Determine the (x, y) coordinate at the center of the cell enclosing the given text.  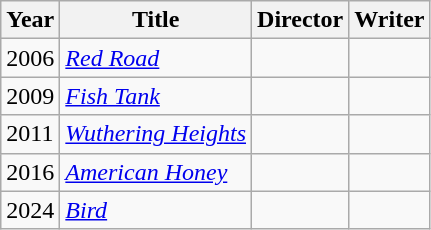
2016 (30, 172)
2011 (30, 134)
2006 (30, 58)
Wuthering Heights (156, 134)
Title (156, 20)
Writer (390, 20)
Director (300, 20)
Fish Tank (156, 96)
Year (30, 20)
Bird (156, 210)
2009 (30, 96)
Red Road (156, 58)
American Honey (156, 172)
2024 (30, 210)
